For the text-containing cell, return its midpoint in (x, y) coordinate format. 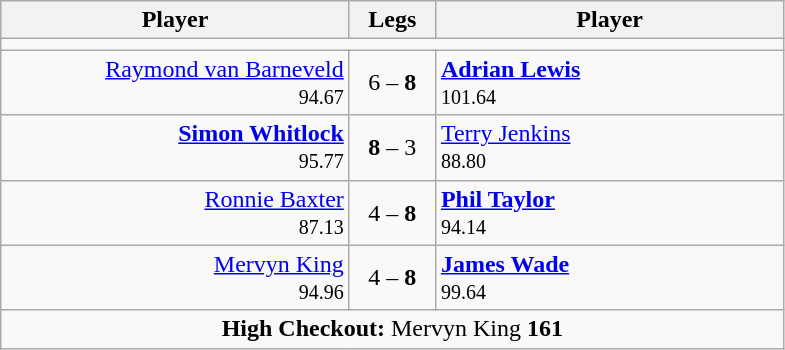
Ronnie Baxter 87.13 (176, 212)
Mervyn King 94.96 (176, 278)
Simon Whitlock 95.77 (176, 148)
6 – 8 (392, 82)
Legs (392, 20)
Phil Taylor 94.14 (610, 212)
High Checkout: Mervyn King 161 (392, 329)
James Wade 99.64 (610, 278)
Raymond van Barneveld 94.67 (176, 82)
Adrian Lewis 101.64 (610, 82)
Terry Jenkins 88.80 (610, 148)
8 – 3 (392, 148)
